Return (X, Y) of the center of cell containing provided text 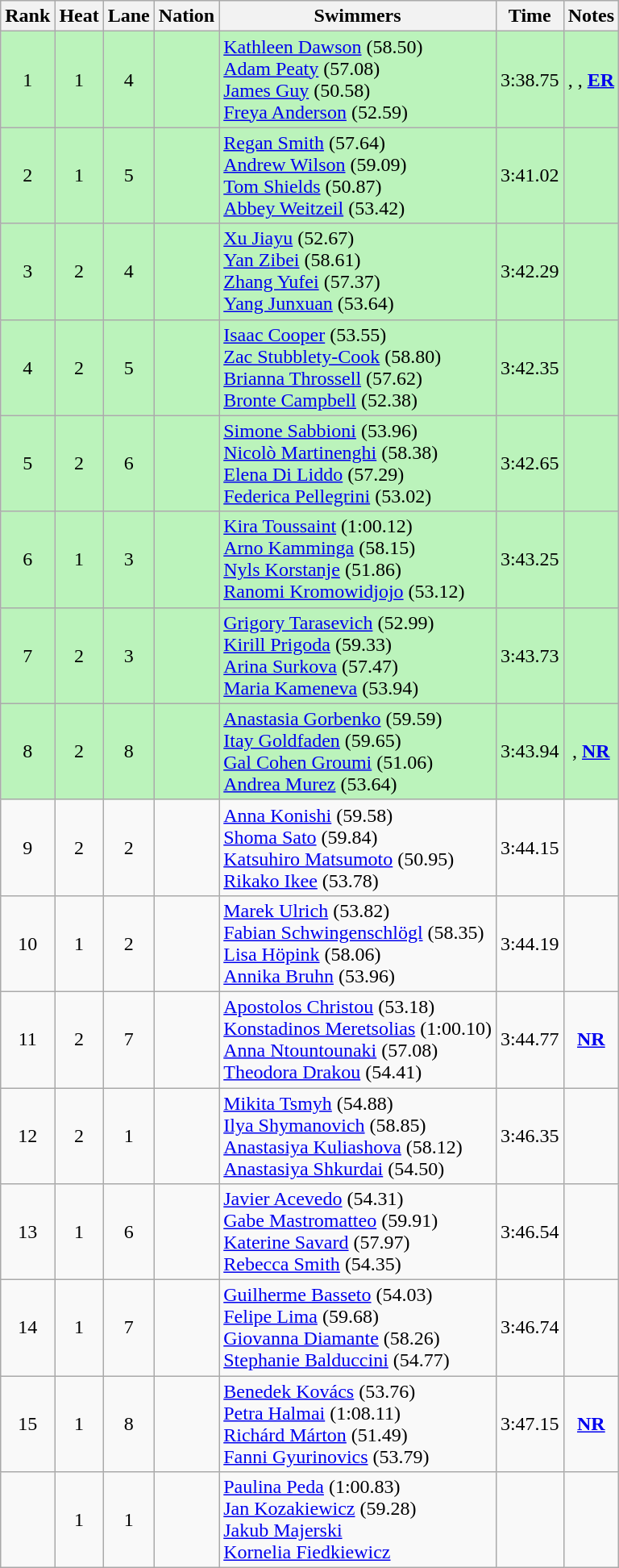
3:46.54 (530, 1232)
3:44.19 (530, 944)
3:41.02 (530, 176)
Heat (79, 16)
Notes (591, 16)
3:43.25 (530, 560)
3:44.15 (530, 847)
13 (27, 1232)
Benedek Kovács (53.76)Petra Halmai (1:08.11)Richárd Márton (51.49)Fanni Gyurinovics (53.79) (358, 1424)
Isaac Cooper (53.55)Zac Stubblety-Cook (58.80)Brianna Throssell (57.62)Bronte Campbell (52.38) (358, 368)
3:38.75 (530, 79)
Regan Smith (57.64)Andrew Wilson (59.09)Tom Shields (50.87)Abbey Weitzeil (53.42) (358, 176)
3:44.77 (530, 1039)
3:42.35 (530, 368)
Mikita Tsmyh (54.88)Ilya Shymanovich (58.85)Anastasiya Kuliashova (58.12)Anastasiya Shkurdai (54.50) (358, 1136)
14 (27, 1328)
Time (530, 16)
12 (27, 1136)
Paulina Peda (1:00.83)Jan Kozakiewicz (59.28)Jakub MajerskiKornelia Fiedkiewicz (358, 1520)
Simone Sabbioni (53.96)Nicolò Martinenghi (58.38)Elena Di Liddo (57.29)Federica Pellegrini (53.02) (358, 463)
11 (27, 1039)
Javier Acevedo (54.31)Gabe Mastromatteo (59.91)Katerine Savard (57.97)Rebecca Smith (54.35) (358, 1232)
Anna Konishi (59.58)Shoma Sato (59.84)Katsuhiro Matsumoto (50.95)Rikako Ikee (53.78) (358, 847)
Grigory Tarasevich (52.99)Kirill Prigoda (59.33)Arina Surkova (57.47)Maria Kameneva (53.94) (358, 655)
3:42.29 (530, 271)
, NR (591, 752)
Guilherme Basseto (54.03)Felipe Lima (59.68)Giovanna Diamante (58.26)Stephanie Balduccini (54.77) (358, 1328)
3:43.94 (530, 752)
Apostolos Christou (53.18)Konstadinos Meretsolias (1:00.10)Anna Ntountounaki (57.08)Theodora Drakou (54.41) (358, 1039)
Anastasia Gorbenko (59.59)Itay Goldfaden (59.65)Gal Cohen Groumi (51.06)Andrea Murez (53.64) (358, 752)
3:46.35 (530, 1136)
Rank (27, 16)
3:47.15 (530, 1424)
Kathleen Dawson (58.50)Adam Peaty (57.08)James Guy (50.58)Freya Anderson (52.59) (358, 79)
3:46.74 (530, 1328)
3:42.65 (530, 463)
Lane (129, 16)
Kira Toussaint (1:00.12)Arno Kamminga (58.15)Nyls Korstanje (51.86)Ranomi Kromowidjojo (53.12) (358, 560)
Nation (186, 16)
Marek Ulrich (53.82)Fabian Schwingenschlögl (58.35)Lisa Höpink (58.06)Annika Bruhn (53.96) (358, 944)
15 (27, 1424)
3:43.73 (530, 655)
10 (27, 944)
Swimmers (358, 16)
, , ER (591, 79)
Xu Jiayu (52.67)Yan Zibei (58.61)Zhang Yufei (57.37)Yang Junxuan (53.64) (358, 271)
9 (27, 847)
